Identify which cell holds the provided text, then report its (x, y) central coordinate. 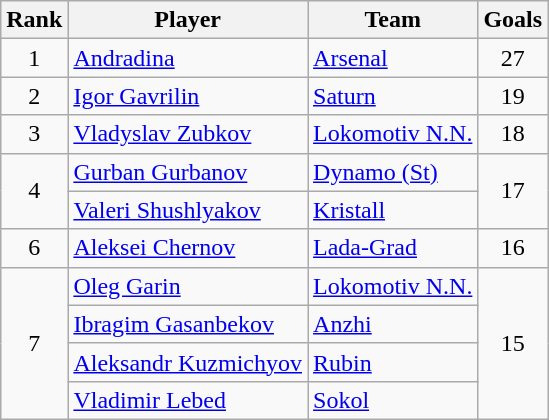
Kristall (393, 210)
Sokol (393, 400)
Aleksei Chernov (188, 248)
Igor Gavrilin (188, 96)
Valeri Shushlyakov (188, 210)
Vladyslav Zubkov (188, 134)
Anzhi (393, 324)
Aleksandr Kuzmichyov (188, 362)
Lada-Grad (393, 248)
Rubin (393, 362)
Oleg Garin (188, 286)
4 (34, 191)
Rank (34, 20)
Goals (513, 20)
1 (34, 58)
Saturn (393, 96)
6 (34, 248)
Arsenal (393, 58)
18 (513, 134)
3 (34, 134)
19 (513, 96)
Dynamo (St) (393, 172)
Player (188, 20)
7 (34, 343)
17 (513, 191)
Vladimir Lebed (188, 400)
Ibragim Gasanbekov (188, 324)
15 (513, 343)
27 (513, 58)
Andradina (188, 58)
Team (393, 20)
16 (513, 248)
2 (34, 96)
Gurban Gurbanov (188, 172)
